Output the (X, Y) coordinate of the center of the cell containing the given text.  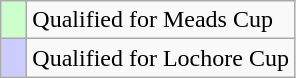
Qualified for Lochore Cup (161, 58)
Qualified for Meads Cup (161, 20)
